Determine the (x, y) coordinate at the center of the cell enclosing the given text.  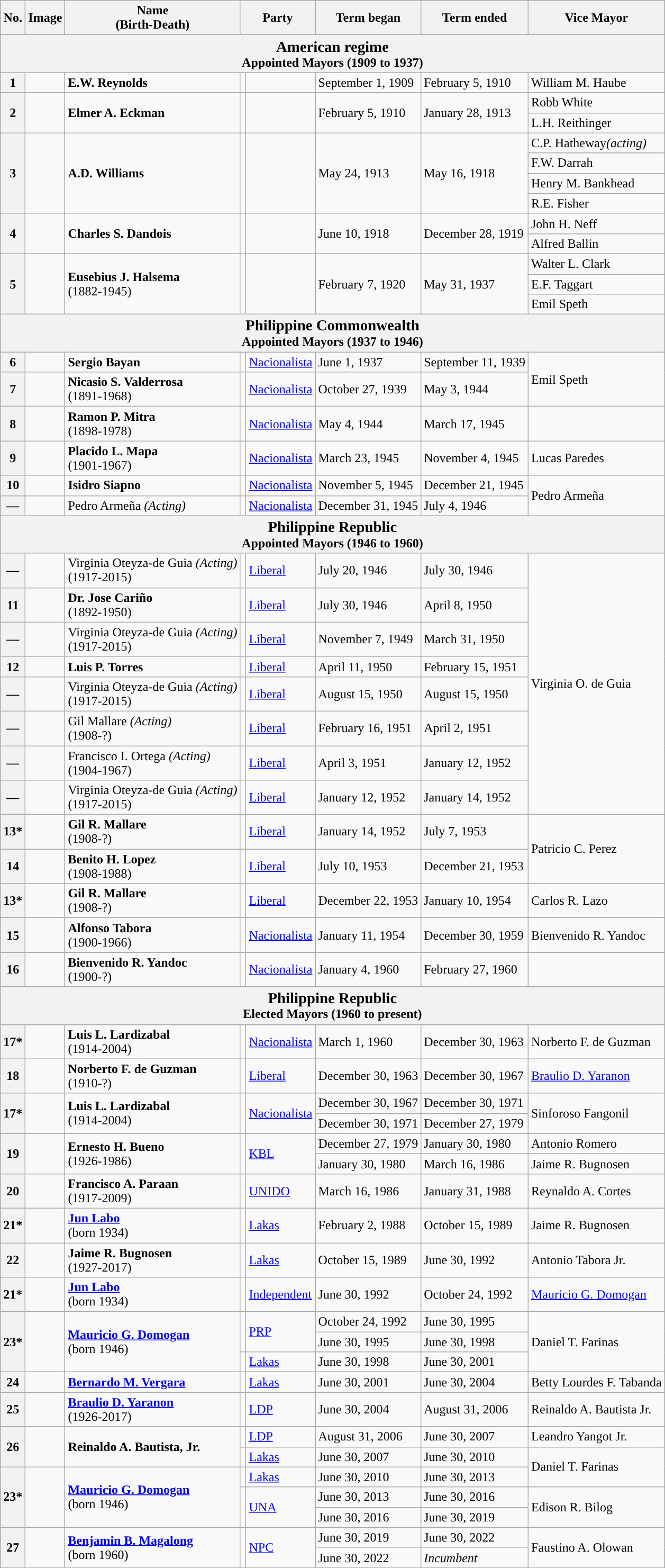
Bienvenido R. Yandoc (596, 935)
Charles S. Dandois (152, 233)
Term ended (475, 18)
Benjamin B. Magalong(born 1960) (152, 1547)
18 (13, 1076)
May 31, 1937 (475, 284)
January 28, 1913 (475, 113)
Philippine Republic Appointed Mayors (1946 to 1960) (332, 535)
July 20, 1946 (368, 571)
William M. Haube (596, 83)
Ernesto H. Bueno (1926-1986) (152, 1154)
Gil Mallare (Acting) (1908-?) (152, 728)
April 11, 1950 (368, 666)
F.W. Darrah (596, 163)
UNIDO (280, 1191)
November 5, 1945 (368, 485)
Benito H. Lopez(1908-1988) (152, 866)
Robb White (596, 103)
No. (13, 18)
December 28, 1919 (475, 233)
Ramon P. Mitra (1898-1978) (152, 423)
Independent (280, 1295)
December 31, 1945 (368, 506)
Pedro Armeña (Acting) (152, 506)
Francisco A. Paraan(1917-2009) (152, 1191)
Sergio Bayan (152, 362)
16 (13, 970)
Reinaldo A. Bautista, Jr. (152, 1447)
American regime Appointed Mayors (1909 to 1937) (332, 54)
Betty Lourdes F. Tabanda (596, 1382)
February 2, 1988 (368, 1225)
January 31, 1988 (475, 1191)
C.P. Hatheway(acting) (596, 143)
July 4, 1946 (475, 506)
Francisco I. Ortega (Acting) (1904-1967) (152, 762)
May 4, 1944 (368, 423)
May 16, 1918 (475, 173)
Bienvenido R. Yandoc (1900-?) (152, 970)
8 (13, 423)
2 (13, 113)
Nicasio S. Valderrosa (1891-1968) (152, 390)
Braulio D. Yaranon (1926-2017) (152, 1409)
Placido L. Mapa (1901-1967) (152, 458)
Antonio Romero (596, 1143)
24 (13, 1382)
Party (278, 18)
Braulio D. Yaranon (596, 1076)
Patricio C. Perez (596, 849)
June 1, 1937 (368, 362)
PRP (280, 1332)
19 (13, 1154)
L.H. Reithinger (596, 123)
Mauricio G. Domogan (596, 1295)
February 7, 1920 (368, 284)
Norberto F. de Guzman (596, 1042)
February 27, 1960 (475, 970)
November 4, 1945 (475, 458)
April 2, 1951 (475, 728)
Isidro Siapno (152, 485)
Term began (368, 18)
22 (13, 1260)
May 24, 1913 (368, 173)
Virginia O. de Guia (596, 684)
September 1, 1909 (368, 83)
Reynaldo A. Cortes (596, 1191)
March 17, 1945 (475, 423)
15 (13, 935)
Reinaldo A. Bautista Jr. (596, 1409)
Faustino A. Olowan (596, 1547)
Philippine Republic Elected Mayors (1960 to present) (332, 1006)
March 31, 1950 (475, 639)
20 (13, 1191)
December 21, 1945 (475, 485)
March 23, 1945 (368, 458)
Image (45, 18)
Incumbent (475, 1557)
Lucas Paredes (596, 458)
December 21, 1953 (475, 866)
Luis P. Torres (152, 666)
February 15, 1951 (475, 666)
July 7, 1953 (475, 832)
Vice Mayor (596, 18)
12 (13, 666)
November 7, 1949 (368, 639)
June 10, 1918 (368, 233)
Dr. Jose Cariño (1892-1950) (152, 605)
October 27, 1939 (368, 390)
Mauricio G. Domogan (born 1946) (152, 1342)
NPC (280, 1547)
Name(Birth-Death) (152, 18)
10 (13, 485)
Bernardo M. Vergara (152, 1382)
Antonio Tabora Jr. (596, 1260)
E.W. Reynolds (152, 83)
March 1, 1960 (368, 1042)
E.F. Taggart (596, 284)
A.D. Williams (152, 173)
April 8, 1950 (475, 605)
27 (13, 1547)
14 (13, 866)
UNA (280, 1507)
7 (13, 390)
Philippine Commonwealth Appointed Mayors (1937 to 1946) (332, 334)
Alfred Ballin (596, 244)
Walter L. Clark (596, 264)
26 (13, 1447)
Mauricio G. Domogan(born 1946) (152, 1497)
Jaime R. Bugnosen (1927-2017) (152, 1260)
3 (13, 173)
R.E. Fisher (596, 203)
January 10, 1954 (475, 901)
Leandro Yangot Jr. (596, 1437)
KBL (280, 1154)
25 (13, 1409)
September 11, 1939 (475, 362)
John H. Neff (596, 223)
Alfonso Tabora (1900-1966) (152, 935)
11 (13, 605)
1 (13, 83)
December 22, 1953 (368, 901)
January 4, 1960 (368, 970)
Henry M. Bankhead (596, 183)
Norberto F. de Guzman (1910-?) (152, 1076)
April 3, 1951 (368, 762)
May 3, 1944 (475, 390)
Pedro Armeña (596, 495)
Carlos R. Lazo (596, 901)
5 (13, 284)
July 10, 1953 (368, 866)
Edison R. Bilog (596, 1507)
January 11, 1954 (368, 935)
December 30, 1959 (475, 935)
6 (13, 362)
Sinforoso Fangonil (596, 1113)
Eusebius J. Halsema (1882-1945) (152, 284)
February 16, 1951 (368, 728)
9 (13, 458)
4 (13, 233)
Elmer A. Eckman (152, 113)
